Search for the cell housing the specified text and yield its [x, y] center coordinate. 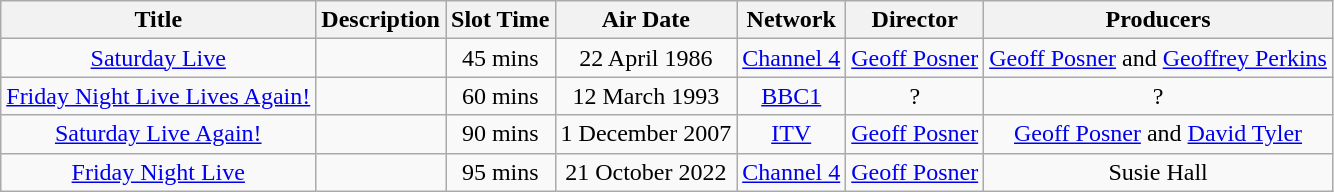
Director [915, 20]
Title [158, 20]
45 mins [501, 58]
Air Date [646, 20]
Friday Night Live Lives Again! [158, 96]
Network [792, 20]
60 mins [501, 96]
22 April 1986 [646, 58]
90 mins [501, 134]
12 March 1993 [646, 96]
Producers [1158, 20]
Description [381, 20]
BBC1 [792, 96]
Susie Hall [1158, 172]
1 December 2007 [646, 134]
Slot Time [501, 20]
ITV [792, 134]
Geoff Posner and Geoffrey Perkins [1158, 58]
Saturday Live Again! [158, 134]
21 October 2022 [646, 172]
Geoff Posner and David Tyler [1158, 134]
Friday Night Live [158, 172]
95 mins [501, 172]
Saturday Live [158, 58]
